Return the [X, Y] coordinate for the center point of the cell that contains the specified text.  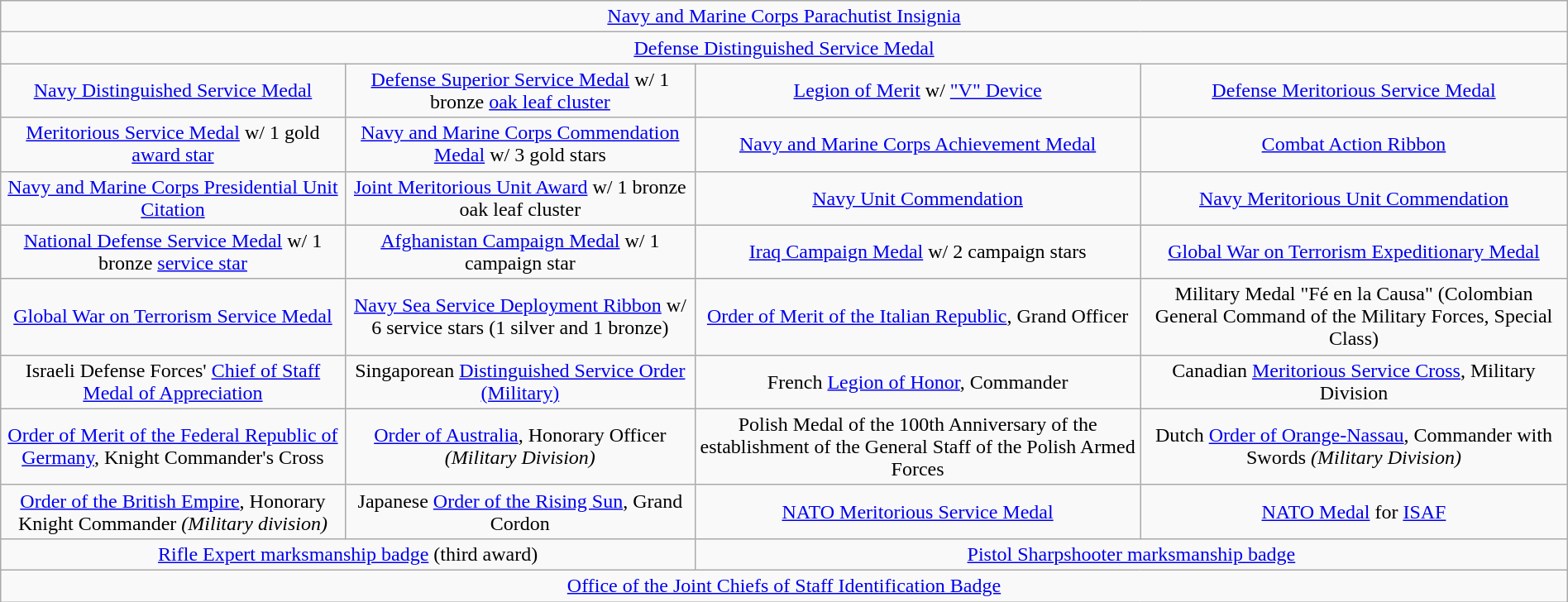
Order of Merit of the Italian Republic, Grand Officer [918, 317]
Polish Medal of the 100th Anniversary of the establishment of the General Staff of the Polish Armed Forces [918, 447]
Navy and Marine Corps Achievement Medal [918, 144]
NATO Meritorious Service Medal [918, 511]
Japanese Order of the Rising Sun, Grand Cordon [519, 511]
Dutch Order of Orange-Nassau, Commander with Swords (Military Division) [1355, 447]
Global War on Terrorism Service Medal [173, 317]
Office of the Joint Chiefs of Staff Identification Badge [784, 585]
Navy Meritorious Unit Commendation [1355, 198]
Navy and Marine Corps Parachutist Insignia [784, 17]
Meritorious Service Medal w/ 1 gold award star [173, 144]
Order of Merit of the Federal Republic of Germany, Knight Commander's Cross [173, 447]
Navy and Marine Corps Presidential Unit Citation [173, 198]
Global War on Terrorism Expeditionary Medal [1355, 251]
Iraq Campaign Medal w/ 2 campaign stars [918, 251]
NATO Medal for ISAF [1355, 511]
Pistol Sharpshooter marksmanship badge [1131, 554]
Afghanistan Campaign Medal w/ 1 campaign star [519, 251]
French Legion of Honor, Commander [918, 382]
Canadian Meritorious Service Cross, Military Division [1355, 382]
Order of the British Empire, Honorary Knight Commander (Military division) [173, 511]
Defense Superior Service Medal w/ 1 bronze oak leaf cluster [519, 91]
Navy Sea Service Deployment Ribbon w/ 6 service stars (1 silver and 1 bronze) [519, 317]
Navy Unit Commendation [918, 198]
Order of Australia, Honorary Officer (Military Division) [519, 447]
Defense Meritorious Service Medal [1355, 91]
Navy Distinguished Service Medal [173, 91]
Military Medal "Fé en la Causa" (Colombian General Command of the Military Forces, Special Class) [1355, 317]
Combat Action Ribbon [1355, 144]
National Defense Service Medal w/ 1 bronze service star [173, 251]
Israeli Defense Forces' Chief of Staff Medal of Appreciation [173, 382]
Defense Distinguished Service Medal [784, 48]
Singaporean Distinguished Service Order (Military) [519, 382]
Joint Meritorious Unit Award w/ 1 bronze oak leaf cluster [519, 198]
Navy and Marine Corps Commendation Medal w/ 3 gold stars [519, 144]
Legion of Merit w/ "V" Device [918, 91]
Rifle Expert marksmanship badge (third award) [348, 554]
